Locate the cell with the specified text and output its [X, Y] center coordinate. 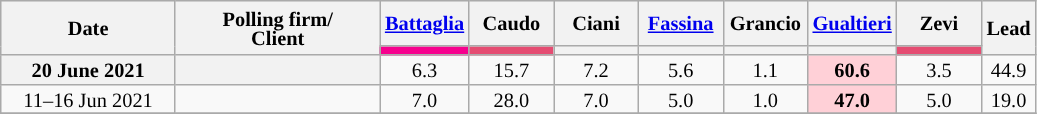
1.0 [766, 98]
28.0 [512, 98]
3.5 [940, 70]
Fassina [680, 22]
6.3 [424, 70]
7.2 [596, 70]
44.9 [1008, 70]
Date [88, 28]
15.7 [512, 70]
Ciani [596, 22]
20 June 2021 [88, 70]
Gualtieri [852, 22]
Battaglia [424, 22]
Grancio [766, 22]
5.6 [680, 70]
Polling firm/Client [278, 28]
Lead [1008, 28]
19.0 [1008, 98]
47.0 [852, 98]
11–16 Jun 2021 [88, 98]
Zevi [940, 22]
1.1 [766, 70]
Caudo [512, 22]
60.6 [852, 70]
